Pinpoint the cell where the given text exists, returning its (X, Y) midpoint coordinate. 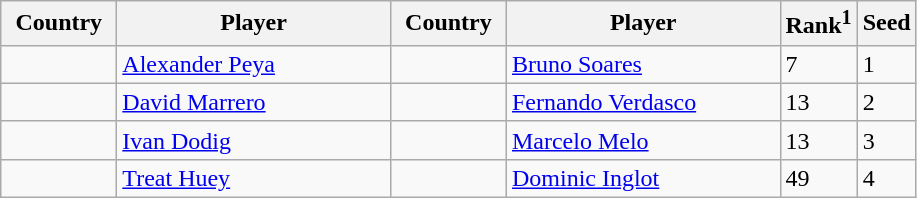
Dominic Inglot (643, 178)
Marcelo Melo (643, 140)
Rank1 (818, 24)
7 (818, 64)
David Marrero (254, 102)
Treat Huey (254, 178)
4 (886, 178)
Bruno Soares (643, 64)
2 (886, 102)
1 (886, 64)
49 (818, 178)
Ivan Dodig (254, 140)
Alexander Peya (254, 64)
Seed (886, 24)
3 (886, 140)
Fernando Verdasco (643, 102)
